Return the (X, Y) coordinate for the center point of the cell that contains the specified text.  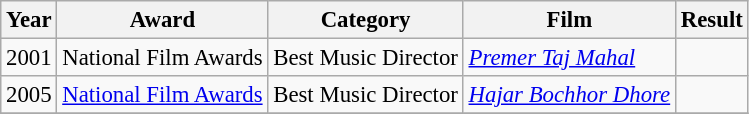
Hajar Bochhor Dhore (569, 95)
Award (162, 20)
2005 (29, 95)
Year (29, 20)
Result (712, 20)
Category (366, 20)
Film (569, 20)
Premer Taj Mahal (569, 58)
2001 (29, 58)
